Determine the (x, y) coordinate at the center of the cell enclosing the given text.  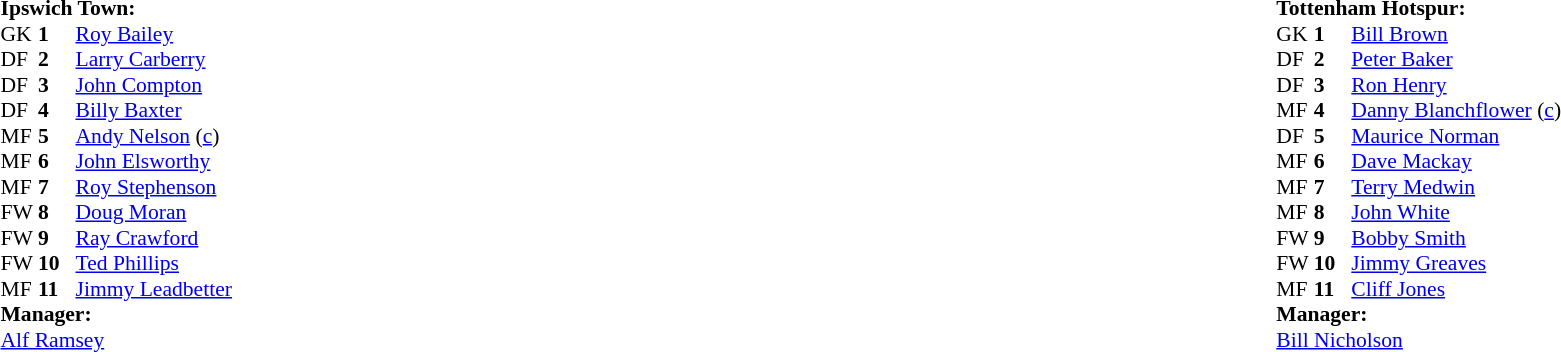
Roy Bailey (154, 34)
Maurice Norman (1456, 136)
Doug Moran (154, 213)
Ron Henry (1456, 85)
Ray Crawford (154, 238)
Ted Phillips (154, 263)
Billy Baxter (154, 111)
John White (1456, 213)
Dave Mackay (1456, 161)
Terry Medwin (1456, 187)
Peter Baker (1456, 59)
Cliff Jones (1456, 289)
John Compton (154, 85)
Roy Stephenson (154, 187)
Danny Blanchflower (c) (1456, 111)
Jimmy Greaves (1456, 263)
Larry Carberry (154, 59)
Bill Brown (1456, 34)
John Elsworthy (154, 161)
Bobby Smith (1456, 238)
Andy Nelson (c) (154, 136)
Jimmy Leadbetter (154, 289)
